Search for the cell housing the specified text and yield its (x, y) center coordinate. 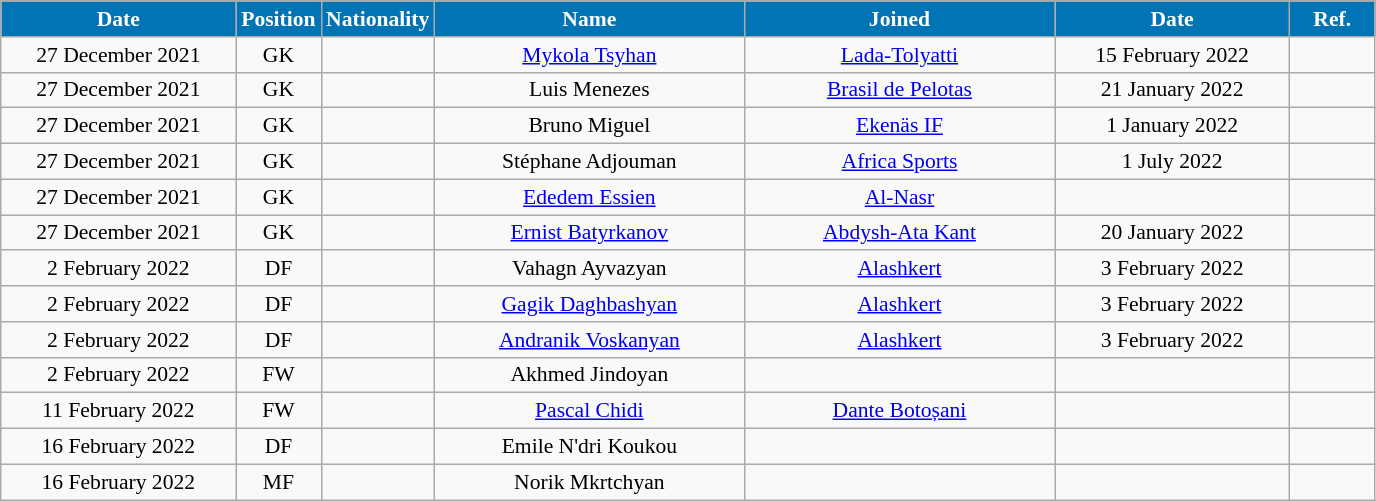
Bruno Miguel (589, 126)
Africa Sports (899, 162)
20 January 2022 (1172, 233)
15 February 2022 (1172, 55)
Lada-Tolyatti (899, 55)
Joined (899, 19)
Norik Mkrtchyan (589, 482)
Brasil de Pelotas (899, 90)
Mykola Tsyhan (589, 55)
1 July 2022 (1172, 162)
Ekenäs IF (899, 126)
MF (278, 482)
1 January 2022 (1172, 126)
Abdysh-Ata Kant (899, 233)
Ernist Batyrkanov (589, 233)
Gagik Daghbashyan (589, 304)
Ref. (1332, 19)
Luis Menezes (589, 90)
Dante Botoșani (899, 411)
11 February 2022 (118, 411)
Nationality (378, 19)
Vahagn Ayvazyan (589, 269)
Al-Nasr (899, 197)
Position (278, 19)
Stéphane Adjouman (589, 162)
Pascal Chidi (589, 411)
21 January 2022 (1172, 90)
Name (589, 19)
Ededem Essien (589, 197)
Akhmed Jindoyan (589, 375)
Andranik Voskanyan (589, 340)
Emile N'dri Koukou (589, 447)
